Determine the (X, Y) coordinate at the center of the cell enclosing the given text.  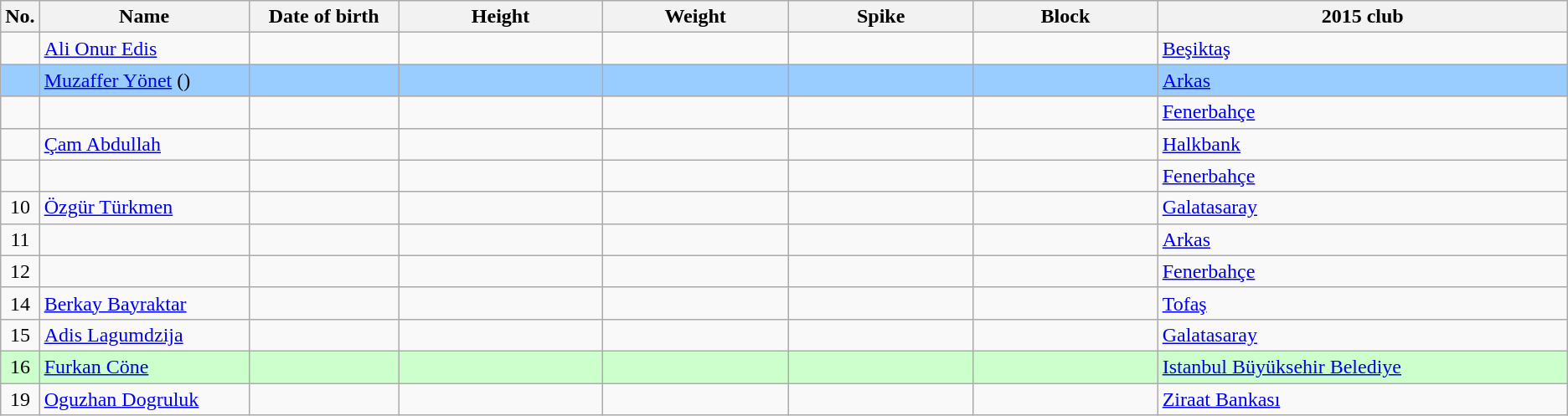
Height (500, 17)
15 (20, 335)
Spike (881, 17)
10 (20, 208)
Tofaş (1362, 303)
Date of birth (323, 17)
Halkbank (1362, 144)
Berkay Bayraktar (144, 303)
Çam Abdullah (144, 144)
12 (20, 271)
No. (20, 17)
14 (20, 303)
16 (20, 367)
2015 club (1362, 17)
Name (144, 17)
Weight (695, 17)
Ziraat Bankası (1362, 399)
Adis Lagumdzija (144, 335)
Oguzhan Dogruluk (144, 399)
Muzaffer Yönet () (144, 80)
Beşiktaş (1362, 49)
11 (20, 239)
Istanbul Büyüksehir Belediye (1362, 367)
Ali Onur Edis (144, 49)
Block (1065, 17)
Özgür Türkmen (144, 208)
19 (20, 399)
Furkan Cöne (144, 367)
